Return [X, Y] of the center of cell containing provided text 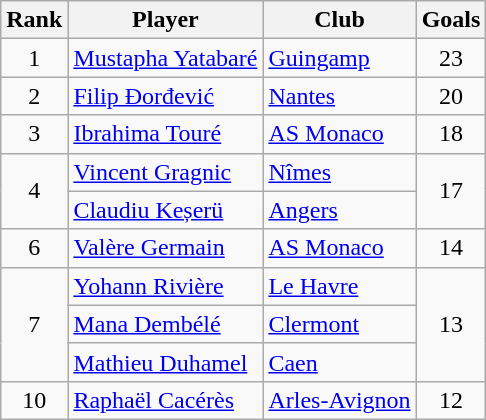
18 [451, 134]
Rank [34, 20]
Goals [451, 20]
Ibrahima Touré [166, 134]
Yohann Rivière [166, 286]
Angers [340, 210]
2 [34, 96]
13 [451, 324]
Mathieu Duhamel [166, 362]
Le Havre [340, 286]
12 [451, 400]
Nantes [340, 96]
Filip Đorđević [166, 96]
Club [340, 20]
Vincent Gragnic [166, 172]
23 [451, 58]
Mustapha Yatabaré [166, 58]
Guingamp [340, 58]
4 [34, 191]
6 [34, 248]
Nîmes [340, 172]
Mana Dembélé [166, 324]
14 [451, 248]
Player [166, 20]
Arles-Avignon [340, 400]
Valère Germain [166, 248]
20 [451, 96]
Claudiu Keșerü [166, 210]
Caen [340, 362]
7 [34, 324]
1 [34, 58]
17 [451, 191]
3 [34, 134]
Raphaël Cacérès [166, 400]
10 [34, 400]
Clermont [340, 324]
